Scan for the cell matching the given text and deliver its [X, Y] coordinate at center. 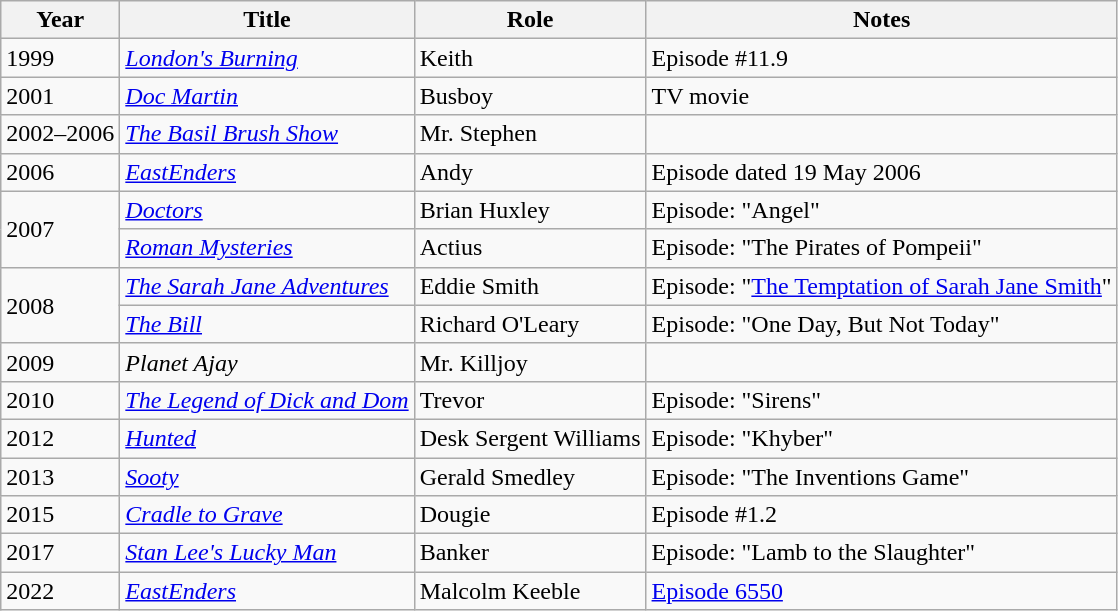
Episode dated 19 May 2006 [882, 172]
Hunted [267, 438]
The Basil Brush Show [267, 134]
Eddie Smith [530, 286]
The Bill [267, 324]
Roman Mysteries [267, 248]
Episode: "The Temptation of Sarah Jane Smith" [882, 286]
Episode #1.2 [882, 515]
London's Burning [267, 58]
Year [60, 20]
Planet Ajay [267, 362]
Cradle to Grave [267, 515]
Brian Huxley [530, 210]
Banker [530, 553]
Mr. Killjoy [530, 362]
Role [530, 20]
Episode: "Khyber" [882, 438]
Mr. Stephen [530, 134]
Episode: "Angel" [882, 210]
Stan Lee's Lucky Man [267, 553]
Episode: "Sirens" [882, 400]
Episode #11.9 [882, 58]
Dougie [530, 515]
2008 [60, 305]
2006 [60, 172]
Sooty [267, 477]
1999 [60, 58]
2022 [60, 591]
The Legend of Dick and Dom [267, 400]
Episode 6550 [882, 591]
Notes [882, 20]
Andy [530, 172]
2010 [60, 400]
2013 [60, 477]
2015 [60, 515]
Title [267, 20]
2001 [60, 96]
2002–2006 [60, 134]
Malcolm Keeble [530, 591]
Episode: "The Pirates of Pompeii" [882, 248]
Busboy [530, 96]
Richard O'Leary [530, 324]
2009 [60, 362]
Actius [530, 248]
Episode: "One Day, But Not Today" [882, 324]
Doc Martin [267, 96]
TV movie [882, 96]
Episode: "Lamb to the Slaughter" [882, 553]
2012 [60, 438]
Gerald Smedley [530, 477]
2017 [60, 553]
Doctors [267, 210]
Trevor [530, 400]
Episode: "The Inventions Game" [882, 477]
Keith [530, 58]
Desk Sergent Williams [530, 438]
The Sarah Jane Adventures [267, 286]
2007 [60, 229]
